Identify which cell holds the provided text, then report its (X, Y) central coordinate. 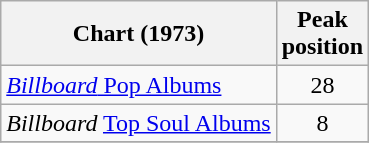
28 (322, 85)
8 (322, 123)
Billboard Pop Albums (138, 85)
Billboard Top Soul Albums (138, 123)
Chart (1973) (138, 34)
Peakposition (322, 34)
